Determine the (X, Y) coordinate at the center of the cell enclosing the given text.  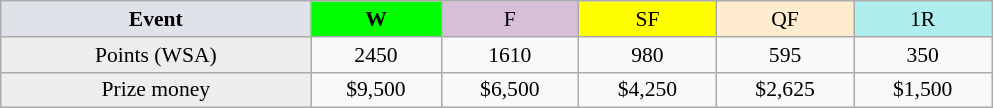
$9,500 (376, 90)
980 (648, 55)
Points (WSA) (156, 55)
Event (156, 19)
350 (923, 55)
QF (785, 19)
F (510, 19)
1610 (510, 55)
595 (785, 55)
2450 (376, 55)
SF (648, 19)
Prize money (156, 90)
$6,500 (510, 90)
1R (923, 19)
$4,250 (648, 90)
W (376, 19)
$2,625 (785, 90)
$1,500 (923, 90)
